Output the (x, y) coordinate of the center of the cell containing the given text.  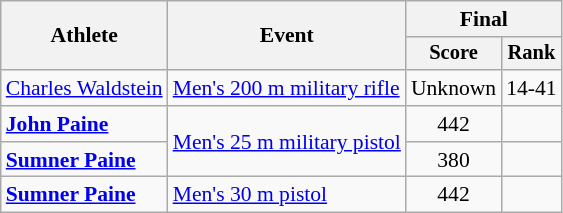
Athlete (84, 36)
Charles Waldstein (84, 88)
Score (454, 54)
Unknown (454, 88)
Final (484, 19)
Men's 200 m military rifle (287, 88)
14-41 (531, 88)
Event (287, 36)
Men's 30 m pistol (287, 195)
John Paine (84, 124)
Men's 25 m military pistol (287, 142)
380 (454, 160)
Rank (531, 54)
